Output the [x, y] coordinate of the center of the cell containing the given text.  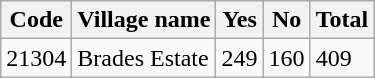
249 [240, 58]
Brades Estate [144, 58]
21304 [36, 58]
Code [36, 20]
160 [286, 58]
Village name [144, 20]
No [286, 20]
Yes [240, 20]
409 [342, 58]
Total [342, 20]
